Return [X, Y] of the center of cell containing provided text 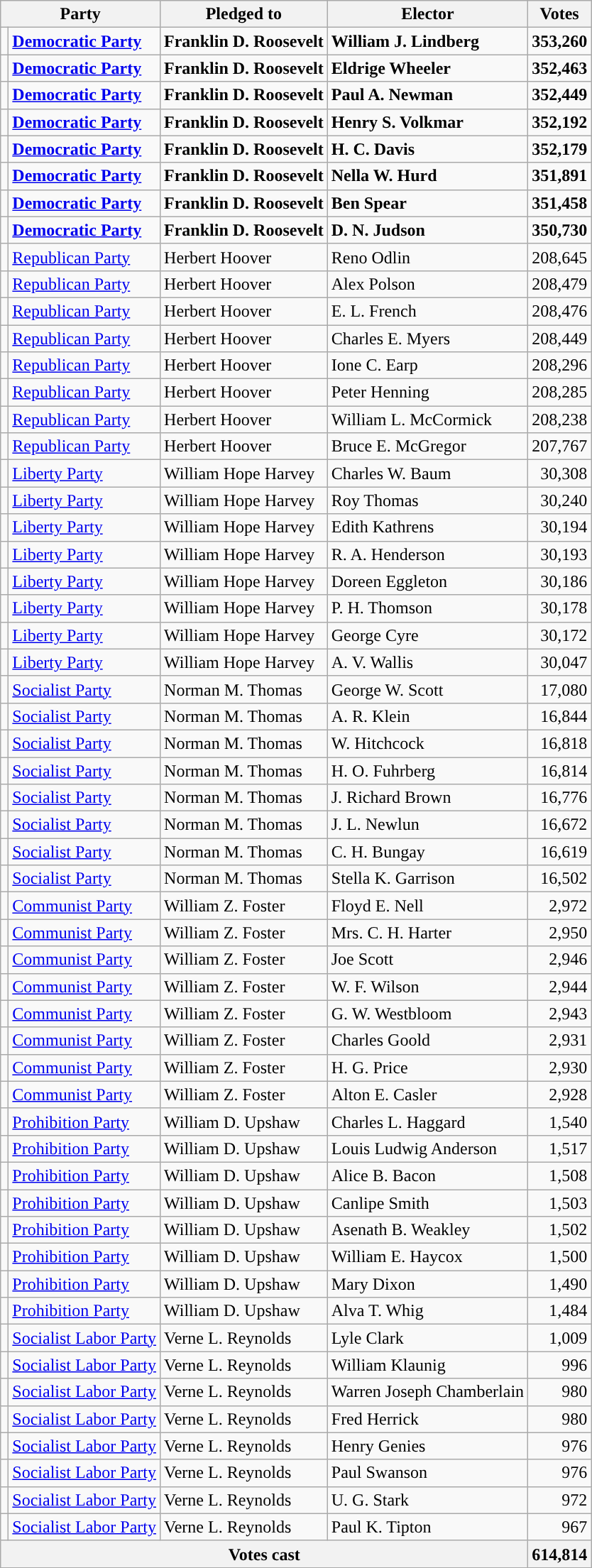
Doreen Eggleton [427, 581]
Alton E. Casler [427, 1095]
1,503 [559, 1203]
William L. McCormick [427, 420]
Floyd E. Nell [427, 906]
614,814 [559, 1554]
1,540 [559, 1122]
Party [81, 14]
972 [559, 1500]
352,463 [559, 68]
William Klaunig [427, 1365]
Elector [427, 14]
Eldrige Wheeler [427, 68]
Paul Swanson [427, 1473]
1,490 [559, 1284]
Charles E. Myers [427, 339]
30,194 [559, 527]
352,179 [559, 149]
Paul A. Newman [427, 95]
Charles W. Baum [427, 473]
Peter Henning [427, 393]
2,931 [559, 1041]
967 [559, 1527]
208,285 [559, 393]
30,240 [559, 500]
Asenath B. Weakley [427, 1230]
W. F. Wilson [427, 987]
E. L. French [427, 311]
30,193 [559, 554]
16,776 [559, 798]
208,476 [559, 311]
Votes [559, 14]
2,930 [559, 1068]
16,502 [559, 879]
Fred Herrick [427, 1419]
2,946 [559, 960]
G. W. Westbloom [427, 1014]
Edith Kathrens [427, 527]
30,172 [559, 635]
H. C. Davis [427, 149]
H. O. Fuhrberg [427, 770]
Charles Goold [427, 1041]
C. H. Bungay [427, 852]
16,814 [559, 770]
1,502 [559, 1230]
J. L. Newlun [427, 825]
353,260 [559, 41]
1,009 [559, 1338]
Roy Thomas [427, 500]
2,928 [559, 1095]
1,508 [559, 1175]
Charles L. Haggard [427, 1122]
208,645 [559, 257]
2,944 [559, 987]
1,484 [559, 1311]
Mary Dixon [427, 1284]
P. H. Thomson [427, 608]
Alex Polson [427, 284]
W. Hitchcock [427, 743]
208,238 [559, 420]
350,730 [559, 230]
Joe Scott [427, 960]
Paul K. Tipton [427, 1527]
996 [559, 1365]
2,972 [559, 906]
17,080 [559, 689]
William J. Lindberg [427, 41]
A. R. Klein [427, 716]
Stella K. Garrison [427, 879]
Alice B. Bacon [427, 1175]
Pledged to [244, 14]
Alva T. Whig [427, 1311]
351,458 [559, 203]
D. N. Judson [427, 230]
Votes cast [264, 1554]
16,818 [559, 743]
Mrs. C. H. Harter [427, 933]
208,479 [559, 284]
351,891 [559, 176]
352,449 [559, 95]
Reno Odlin [427, 257]
207,767 [559, 446]
H. G. Price [427, 1068]
Ben Spear [427, 203]
16,844 [559, 716]
U. G. Stark [427, 1500]
Bruce E. McGregor [427, 446]
16,619 [559, 852]
16,672 [559, 825]
2,950 [559, 933]
352,192 [559, 122]
Nella W. Hurd [427, 176]
2,943 [559, 1014]
R. A. Henderson [427, 554]
1,500 [559, 1257]
A. V. Wallis [427, 662]
William E. Haycox [427, 1257]
Ione C. Earp [427, 366]
Canlipe Smith [427, 1203]
Henry Genies [427, 1446]
208,449 [559, 339]
30,047 [559, 662]
Henry S. Volkmar [427, 122]
208,296 [559, 366]
30,186 [559, 581]
30,178 [559, 608]
George Cyre [427, 635]
30,308 [559, 473]
J. Richard Brown [427, 798]
Louis Ludwig Anderson [427, 1148]
Lyle Clark [427, 1338]
George W. Scott [427, 689]
Warren Joseph Chamberlain [427, 1392]
1,517 [559, 1148]
